Search for the cell housing the specified text and yield its (X, Y) center coordinate. 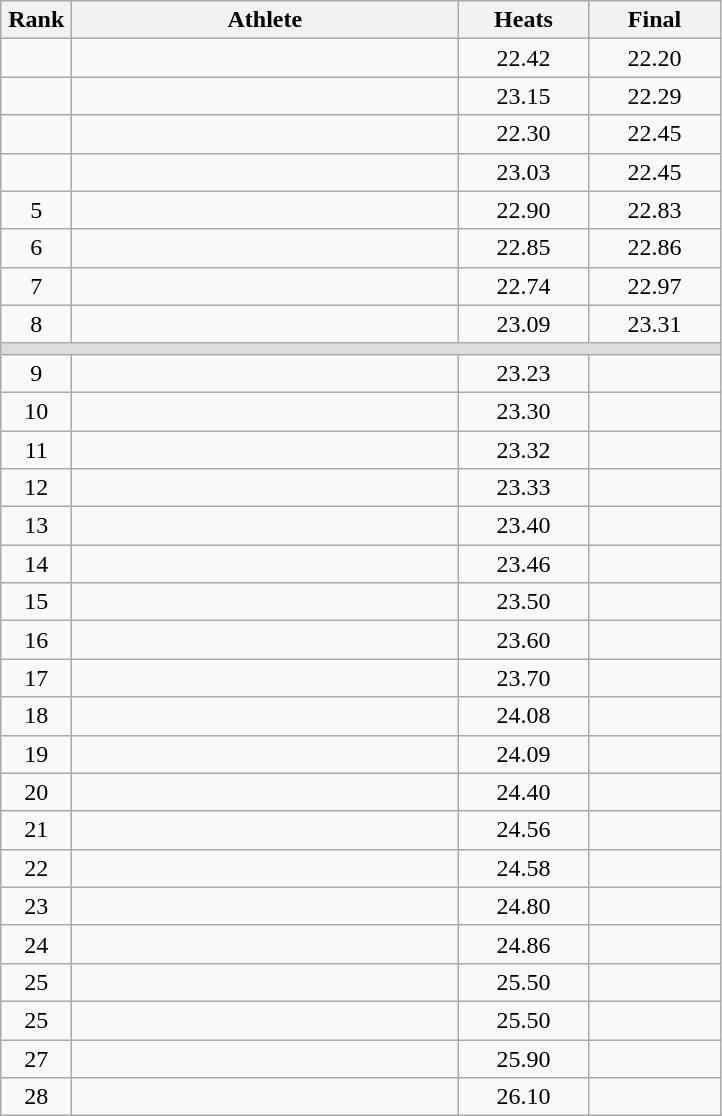
23.33 (524, 488)
19 (36, 754)
23.31 (654, 324)
23.70 (524, 678)
22.29 (654, 96)
24.80 (524, 906)
22.83 (654, 210)
Final (654, 20)
10 (36, 411)
23.23 (524, 373)
8 (36, 324)
24.86 (524, 944)
23.50 (524, 602)
20 (36, 792)
23.32 (524, 449)
24.58 (524, 868)
24.09 (524, 754)
18 (36, 716)
23.60 (524, 640)
15 (36, 602)
22.90 (524, 210)
22.30 (524, 134)
24.56 (524, 830)
17 (36, 678)
22.97 (654, 286)
21 (36, 830)
14 (36, 564)
Rank (36, 20)
24.08 (524, 716)
23.15 (524, 96)
23.03 (524, 172)
Heats (524, 20)
Athlete (265, 20)
23.46 (524, 564)
27 (36, 1059)
11 (36, 449)
28 (36, 1097)
7 (36, 286)
24.40 (524, 792)
16 (36, 640)
23.40 (524, 526)
6 (36, 248)
22.74 (524, 286)
26.10 (524, 1097)
24 (36, 944)
22.85 (524, 248)
22.42 (524, 58)
25.90 (524, 1059)
9 (36, 373)
23 (36, 906)
22 (36, 868)
12 (36, 488)
23.30 (524, 411)
22.20 (654, 58)
5 (36, 210)
22.86 (654, 248)
23.09 (524, 324)
13 (36, 526)
